Identify which cell holds the provided text, then report its [X, Y] central coordinate. 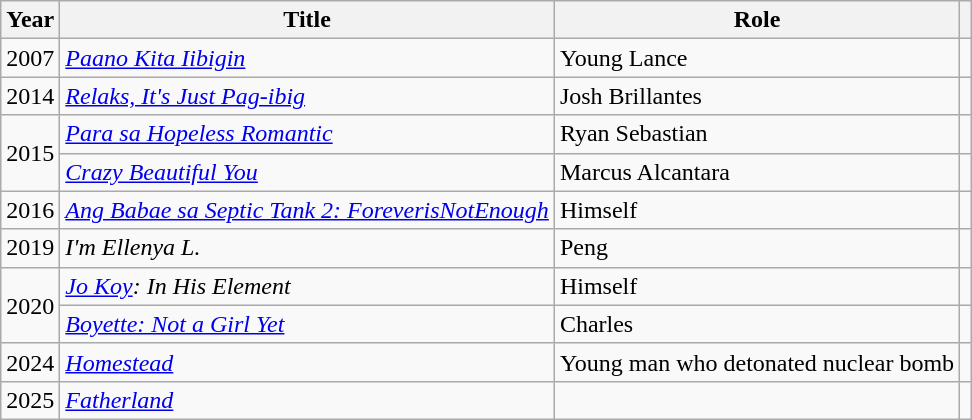
Crazy Beautiful You [308, 172]
2007 [30, 58]
Fatherland [308, 400]
Josh Brillantes [756, 96]
2020 [30, 305]
2015 [30, 153]
Title [308, 20]
Role [756, 20]
Ang Babae sa Septic Tank 2: ForeverisNotEnough [308, 210]
Homestead [308, 362]
2016 [30, 210]
Charles [756, 324]
Ryan Sebastian [756, 134]
2014 [30, 96]
Young Lance [756, 58]
Year [30, 20]
2019 [30, 248]
Peng [756, 248]
Para sa Hopeless Romantic [308, 134]
I'm Ellenya L. [308, 248]
Young man who detonated nuclear bomb [756, 362]
2024 [30, 362]
Jo Koy: In His Element [308, 286]
Relaks, It's Just Pag-ibig [308, 96]
Boyette: Not a Girl Yet [308, 324]
Paano Kita Iibigin [308, 58]
Marcus Alcantara [756, 172]
2025 [30, 400]
